Scan for the cell matching the given text and deliver its [X, Y] coordinate at center. 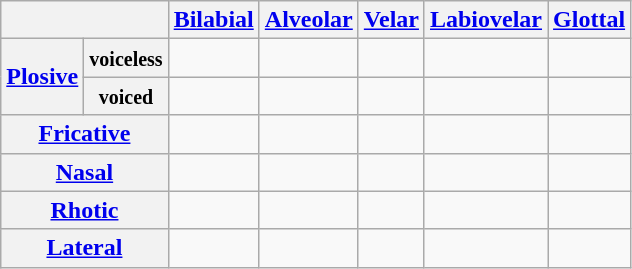
Fricative [84, 134]
Velar [391, 20]
voiceless [126, 58]
Alveolar [308, 20]
Nasal [84, 172]
Rhotic [84, 210]
Labiovelar [486, 20]
Lateral [84, 248]
Glottal [590, 20]
Plosive [42, 77]
voiced [126, 96]
Bilabial [214, 20]
